Detect which cell encompasses the target text, then output its [X, Y] center coordinate. 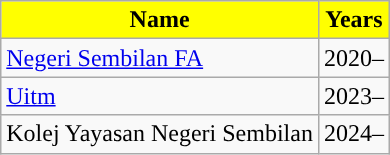
2024– [354, 134]
Years [354, 20]
2023– [354, 96]
Name [160, 20]
Negeri Sembilan FA [160, 58]
Uitm [160, 96]
Kolej Yayasan Negeri Sembilan [160, 134]
2020– [354, 58]
